Provide the [x, y] coordinate of the cell's center where the given text is located.  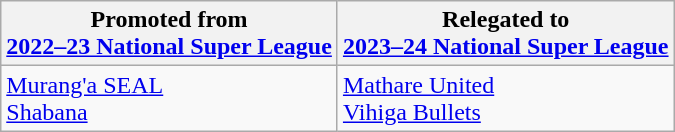
Murang'a SEALShabana [170, 98]
Mathare UnitedVihiga Bullets [506, 98]
Relegated to2023–24 National Super League [506, 34]
Promoted from2022–23 National Super League [170, 34]
